Search for the cell housing the specified text and yield its (x, y) center coordinate. 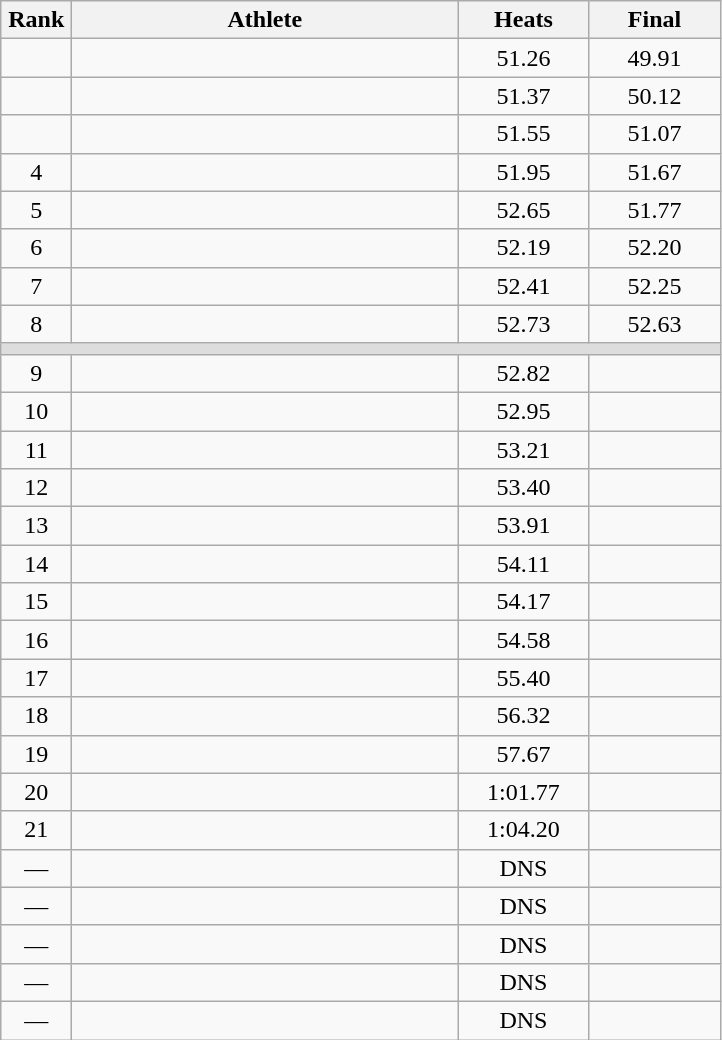
52.19 (524, 248)
16 (36, 640)
56.32 (524, 716)
53.91 (524, 526)
51.07 (654, 134)
51.26 (524, 58)
12 (36, 488)
1:04.20 (524, 830)
50.12 (654, 96)
5 (36, 210)
15 (36, 602)
8 (36, 324)
51.95 (524, 172)
55.40 (524, 678)
10 (36, 411)
54.58 (524, 640)
4 (36, 172)
20 (36, 792)
11 (36, 449)
53.40 (524, 488)
6 (36, 248)
52.95 (524, 411)
51.77 (654, 210)
54.11 (524, 564)
52.65 (524, 210)
Heats (524, 20)
1:01.77 (524, 792)
Athlete (265, 20)
54.17 (524, 602)
14 (36, 564)
21 (36, 830)
19 (36, 754)
18 (36, 716)
Rank (36, 20)
53.21 (524, 449)
52.41 (524, 286)
17 (36, 678)
9 (36, 373)
52.20 (654, 248)
49.91 (654, 58)
52.82 (524, 373)
52.25 (654, 286)
7 (36, 286)
13 (36, 526)
51.55 (524, 134)
52.73 (524, 324)
57.67 (524, 754)
Final (654, 20)
51.67 (654, 172)
52.63 (654, 324)
51.37 (524, 96)
